Output the [x, y] coordinate of the center of the cell containing the given text.  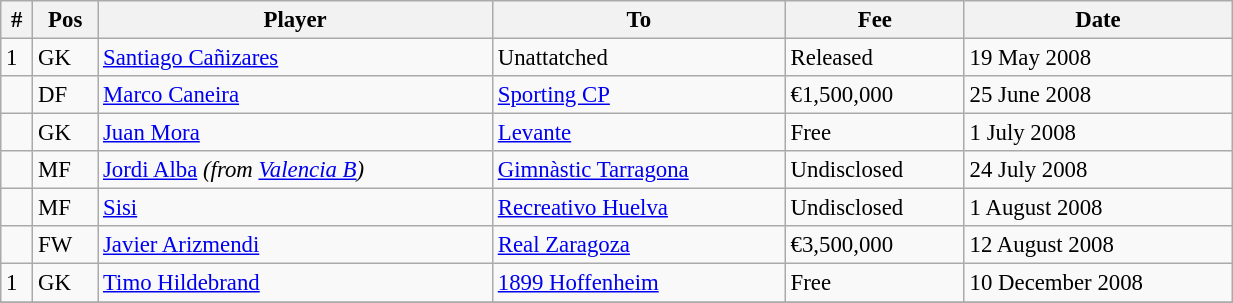
Player [296, 20]
Real Zaragoza [638, 245]
Sisi [296, 208]
1 August 2008 [1098, 208]
1899 Hoffenheim [638, 283]
€1,500,000 [874, 95]
Released [874, 58]
€3,500,000 [874, 245]
DF [66, 95]
Recreativo Huelva [638, 208]
12 August 2008 [1098, 245]
Juan Mora [296, 133]
19 May 2008 [1098, 58]
25 June 2008 [1098, 95]
# [17, 20]
24 July 2008 [1098, 170]
Levante [638, 133]
Santiago Cañizares [296, 58]
Marco Caneira [296, 95]
Unattatched [638, 58]
1 July 2008 [1098, 133]
Gimnàstic Tarragona [638, 170]
FW [66, 245]
10 December 2008 [1098, 283]
Javier Arizmendi [296, 245]
Date [1098, 20]
Timo Hildebrand [296, 283]
Fee [874, 20]
Pos [66, 20]
Sporting CP [638, 95]
Jordi Alba (from Valencia B) [296, 170]
To [638, 20]
